Determine the (x, y) coordinate at the center of the cell enclosing the given text.  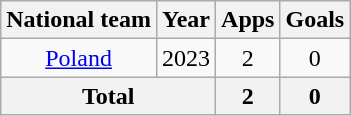
National team (79, 20)
Goals (315, 20)
Total (108, 96)
Poland (79, 58)
Year (186, 20)
Apps (248, 20)
2023 (186, 58)
